Scan for the cell matching the given text and deliver its (X, Y) coordinate at center. 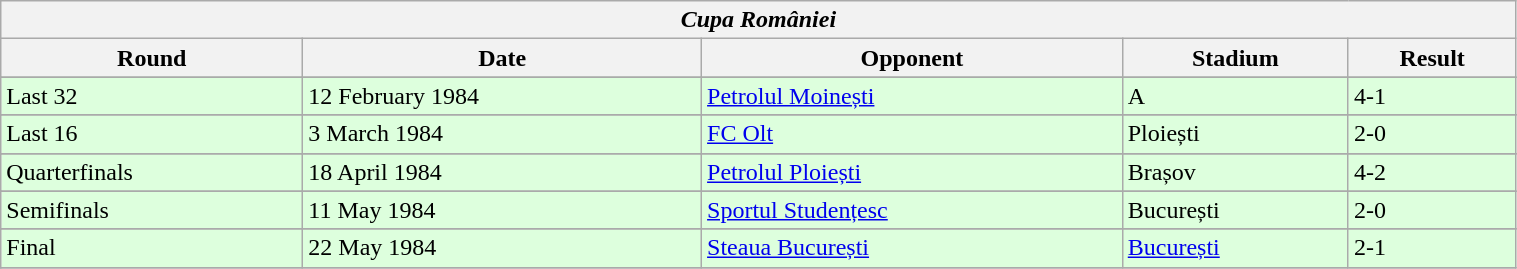
Final (152, 248)
Semifinals (152, 210)
Sportul Studențesc (912, 210)
3 March 1984 (502, 134)
2-1 (1432, 248)
Date (502, 58)
Last 16 (152, 134)
18 April 1984 (502, 172)
12 February 1984 (502, 96)
Last 32 (152, 96)
4-2 (1432, 172)
Quarterfinals (152, 172)
Cupa României (758, 20)
11 May 1984 (502, 210)
Opponent (912, 58)
A (1235, 96)
Round (152, 58)
Petrolul Moinești (912, 96)
Stadium (1235, 58)
22 May 1984 (502, 248)
Ploiești (1235, 134)
4-1 (1432, 96)
FC Olt (912, 134)
Result (1432, 58)
Petrolul Ploiești (912, 172)
Brașov (1235, 172)
Steaua București (912, 248)
